Locate the cell with the specified text and output its (X, Y) center coordinate. 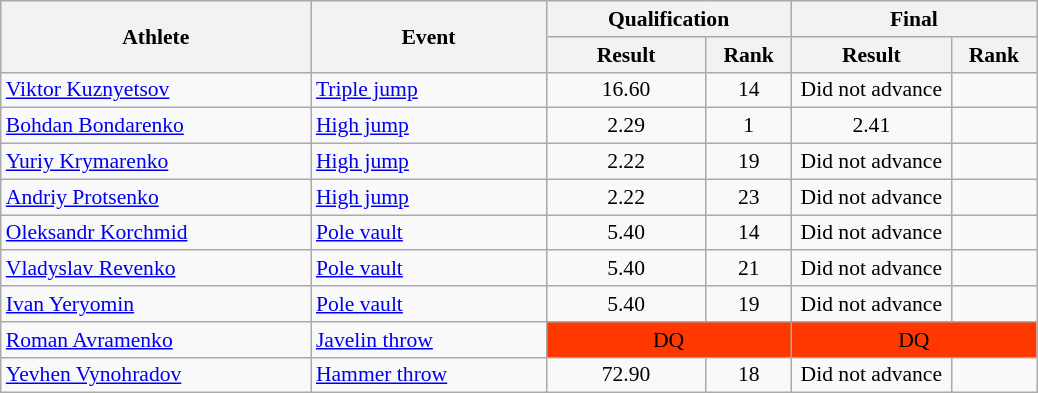
Javelin throw (428, 340)
Final (914, 19)
Viktor Kuznyetsov (156, 90)
2.29 (626, 126)
2.41 (871, 126)
Qualification (668, 19)
Hammer throw (428, 375)
Oleksandr Korchmid (156, 233)
Andriy Protsenko (156, 197)
21 (748, 269)
72.90 (626, 375)
Vladyslav Revenko (156, 269)
Athlete (156, 36)
16.60 (626, 90)
Event (428, 36)
Roman Avramenko (156, 340)
Ivan Yeryomin (156, 304)
Yevhen Vynohradov (156, 375)
Triple jump (428, 90)
Bohdan Bondarenko (156, 126)
23 (748, 197)
Yuriy Krymarenko (156, 162)
18 (748, 375)
1 (748, 126)
